Identify which cell holds the provided text, then report its (X, Y) central coordinate. 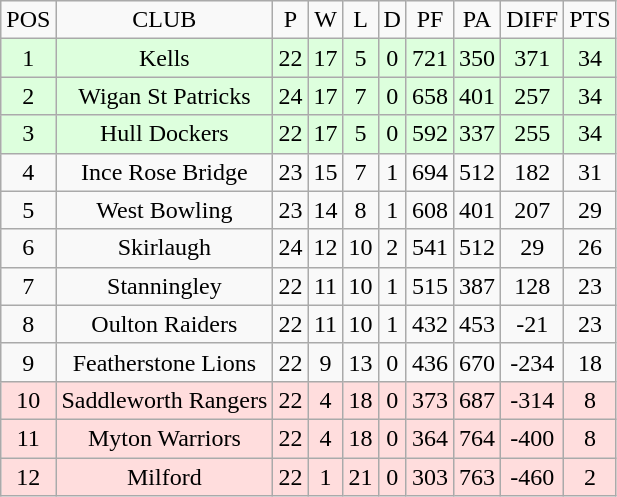
350 (478, 58)
PA (478, 20)
Ince Rose Bridge (164, 172)
Milford (164, 477)
432 (430, 324)
364 (430, 438)
Kells (164, 58)
D (392, 20)
207 (532, 210)
6 (28, 248)
371 (532, 58)
Saddleworth Rangers (164, 400)
West Bowling (164, 210)
436 (430, 362)
L (360, 20)
Wigan St Patricks (164, 96)
592 (430, 134)
-234 (532, 362)
PF (430, 20)
608 (430, 210)
W (326, 20)
PTS (590, 20)
763 (478, 477)
694 (430, 172)
Featherstone Lions (164, 362)
255 (532, 134)
26 (590, 248)
21 (360, 477)
257 (532, 96)
-314 (532, 400)
14 (326, 210)
541 (430, 248)
-21 (532, 324)
670 (478, 362)
128 (532, 286)
-400 (532, 438)
POS (28, 20)
15 (326, 172)
453 (478, 324)
13 (360, 362)
Oulton Raiders (164, 324)
721 (430, 58)
CLUB (164, 20)
515 (430, 286)
Myton Warriors (164, 438)
31 (590, 172)
182 (532, 172)
387 (478, 286)
DIFF (532, 20)
687 (478, 400)
764 (478, 438)
Skirlaugh (164, 248)
P (290, 20)
373 (430, 400)
658 (430, 96)
337 (478, 134)
303 (430, 477)
Hull Dockers (164, 134)
-460 (532, 477)
3 (28, 134)
Stanningley (164, 286)
